Return the (x, y) coordinate for the center point of the cell that contains the specified text.  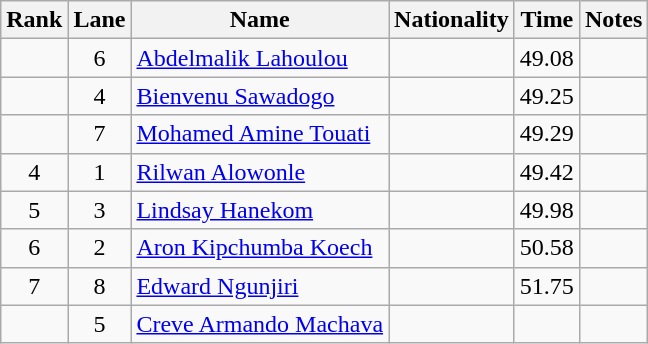
49.25 (546, 96)
Rank (34, 20)
3 (100, 210)
51.75 (546, 286)
Aron Kipchumba Koech (260, 248)
1 (100, 172)
8 (100, 286)
Creve Armando Machava (260, 324)
49.29 (546, 134)
Lane (100, 20)
Notes (613, 20)
2 (100, 248)
49.42 (546, 172)
Time (546, 20)
Mohamed Amine Touati (260, 134)
49.08 (546, 58)
Lindsay Hanekom (260, 210)
Edward Ngunjiri (260, 286)
Abdelmalik Lahoulou (260, 58)
Nationality (452, 20)
50.58 (546, 248)
49.98 (546, 210)
Name (260, 20)
Bienvenu Sawadogo (260, 96)
Rilwan Alowonle (260, 172)
